Identify which cell holds the provided text, then report its (X, Y) central coordinate. 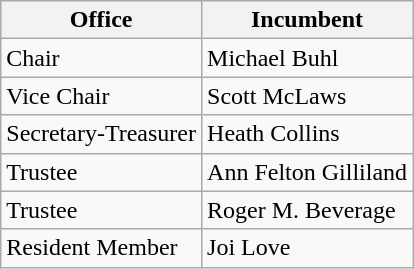
Scott McLaws (308, 96)
Office (102, 20)
Heath Collins (308, 134)
Roger M. Beverage (308, 210)
Vice Chair (102, 96)
Michael Buhl (308, 58)
Secretary-Treasurer (102, 134)
Incumbent (308, 20)
Joi Love (308, 248)
Ann Felton Gilliland (308, 172)
Resident Member (102, 248)
Chair (102, 58)
